Scan for the cell matching the given text and deliver its (x, y) coordinate at center. 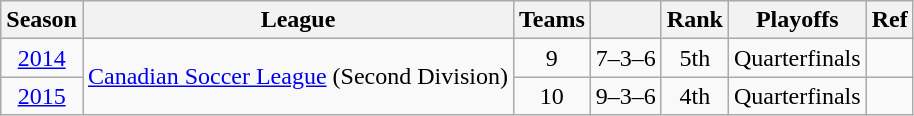
2015 (42, 96)
9 (552, 58)
2014 (42, 58)
Ref (890, 20)
7–3–6 (626, 58)
4th (694, 96)
9–3–6 (626, 96)
Rank (694, 20)
10 (552, 96)
Season (42, 20)
League (298, 20)
Canadian Soccer League (Second Division) (298, 77)
Teams (552, 20)
5th (694, 58)
Playoffs (797, 20)
